Locate the cell with the specified text and output its [X, Y] center coordinate. 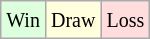
Loss [126, 20]
Win [24, 20]
Draw [72, 20]
